For the text-containing cell, return its midpoint in (X, Y) coordinate format. 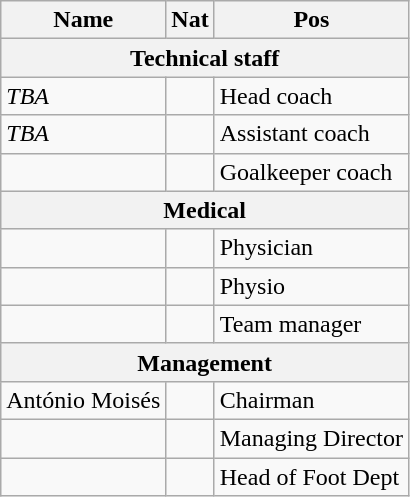
Name (84, 20)
Managing Director (311, 438)
Pos (311, 20)
Head coach (311, 96)
Nat (190, 20)
Assistant coach (311, 134)
Technical staff (205, 58)
António Moisés (84, 400)
Physio (311, 286)
Management (205, 362)
Medical (205, 210)
Head of Foot Dept (311, 477)
Chairman (311, 400)
Physician (311, 248)
Goalkeeper coach (311, 172)
Team manager (311, 324)
